Return (X, Y) of the center of cell containing provided text 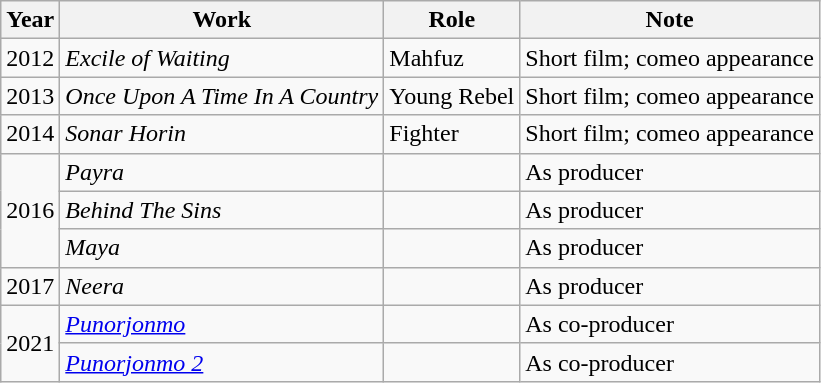
Note (670, 20)
Work (222, 20)
2013 (30, 96)
Punorjonmo (222, 324)
Sonar Horin (222, 134)
2021 (30, 343)
Behind The Sins (222, 210)
Punorjonmo 2 (222, 362)
2017 (30, 286)
2016 (30, 210)
Young Rebel (452, 96)
Excile of Waiting (222, 58)
Fighter (452, 134)
Once Upon A Time In A Country (222, 96)
Payra (222, 172)
Neera (222, 286)
2014 (30, 134)
Mahfuz (452, 58)
Maya (222, 248)
Role (452, 20)
Year (30, 20)
2012 (30, 58)
